Locate the cell with the specified text and output its (x, y) center coordinate. 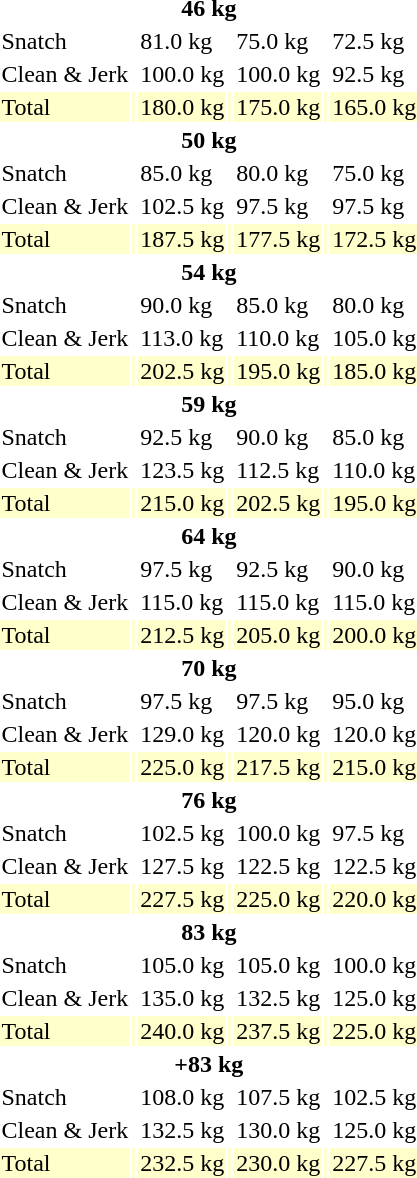
108.0 kg (182, 1097)
205.0 kg (278, 635)
175.0 kg (278, 107)
187.5 kg (182, 239)
81.0 kg (182, 41)
135.0 kg (182, 998)
75.0 kg (278, 41)
237.5 kg (278, 1031)
127.5 kg (182, 866)
217.5 kg (278, 767)
130.0 kg (278, 1130)
107.5 kg (278, 1097)
113.0 kg (182, 338)
110.0 kg (278, 338)
240.0 kg (182, 1031)
123.5 kg (182, 470)
80.0 kg (278, 173)
227.5 kg (182, 899)
177.5 kg (278, 239)
120.0 kg (278, 734)
122.5 kg (278, 866)
195.0 kg (278, 371)
232.5 kg (182, 1163)
212.5 kg (182, 635)
129.0 kg (182, 734)
112.5 kg (278, 470)
230.0 kg (278, 1163)
180.0 kg (182, 107)
215.0 kg (182, 503)
